Pinpoint the cell where the given text exists, returning its [x, y] midpoint coordinate. 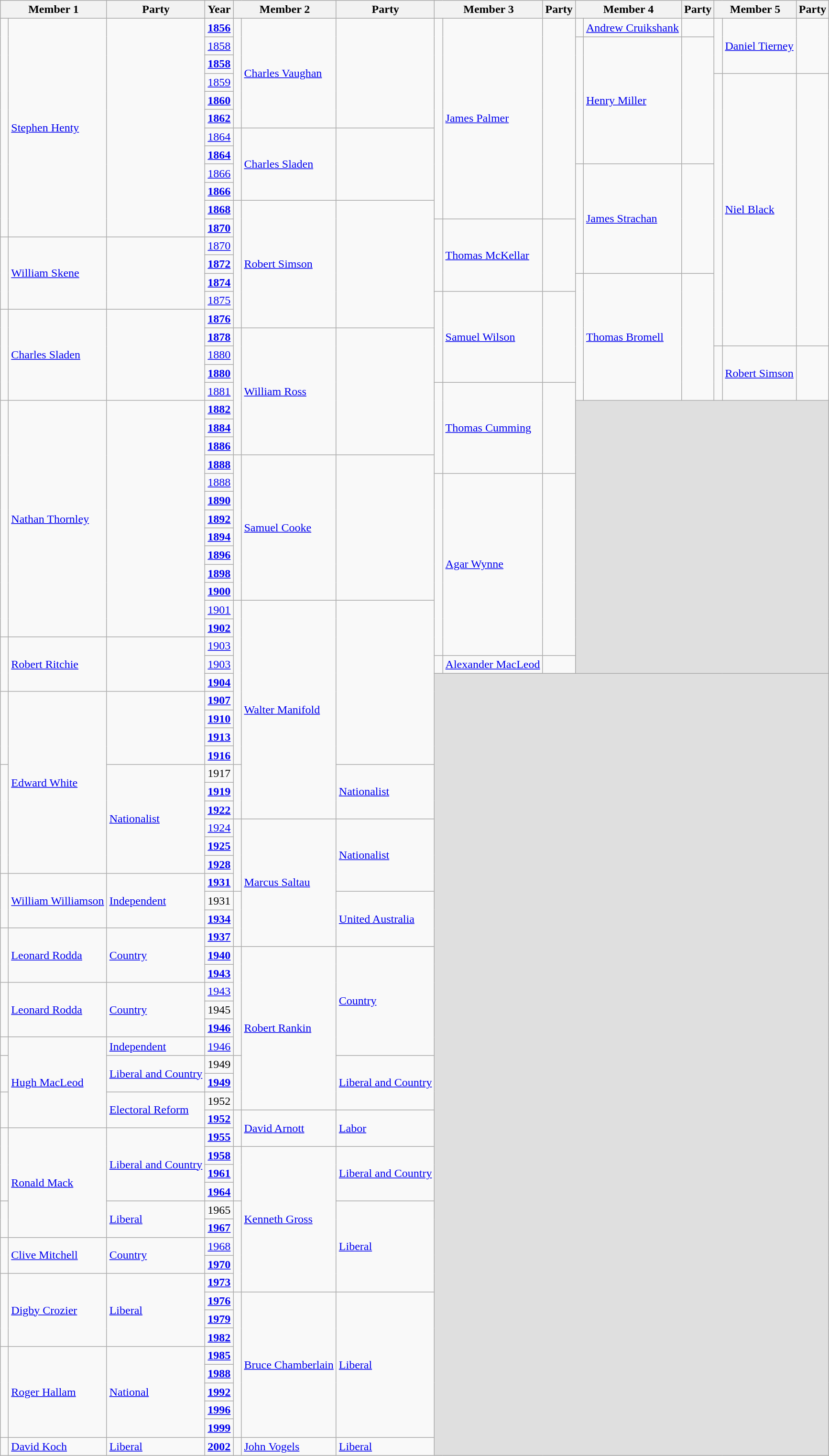
1868 [219, 209]
1898 [219, 573]
1913 [219, 737]
Robert Ritchie [57, 664]
1961 [219, 1174]
Member 2 [285, 10]
1958 [219, 1155]
1882 [219, 410]
1892 [219, 518]
1964 [219, 1192]
1860 [219, 100]
1896 [219, 555]
1894 [219, 537]
1907 [219, 701]
1985 [219, 1355]
1967 [219, 1228]
Niel Black [759, 209]
Thomas Bromell [632, 337]
Kenneth Gross [289, 1219]
Samuel Cooke [289, 528]
1973 [219, 1283]
1970 [219, 1264]
1916 [219, 755]
John Vogels [289, 1446]
David Arnott [289, 1128]
1988 [219, 1373]
1922 [219, 810]
1992 [219, 1392]
1955 [219, 1137]
1900 [219, 592]
Member 4 [628, 10]
Year [219, 10]
Member 3 [489, 10]
Alexander MacLeod [492, 664]
Clive Mitchell [57, 1255]
1910 [219, 719]
Walter Manifold [289, 710]
1904 [219, 682]
Agar Wynne [492, 564]
1881 [219, 391]
Digby Crozier [57, 1310]
Roger Hallam [57, 1391]
1940 [219, 955]
1917 [219, 773]
Stephen Henty [57, 128]
Edward White [57, 783]
Labor [385, 1128]
1875 [219, 301]
1968 [219, 1246]
Member 1 [54, 10]
1901 [219, 610]
1982 [219, 1337]
1902 [219, 628]
Thomas McKellar [492, 255]
David Koch [57, 1446]
1884 [219, 428]
William Williamson [57, 901]
1996 [219, 1410]
1859 [219, 82]
1862 [219, 119]
1872 [219, 264]
Hugh MacLeod [57, 1082]
1856 [219, 28]
1999 [219, 1428]
1979 [219, 1319]
National [156, 1391]
James Palmer [492, 119]
James Strachan [632, 218]
1874 [219, 282]
1919 [219, 791]
Samuel Wilson [492, 337]
1890 [219, 500]
Ronald Mack [57, 1183]
Thomas Cumming [492, 428]
1876 [219, 319]
Charles Vaughan [289, 73]
Bruce Chamberlain [289, 1364]
Marcus Saltau [289, 883]
1925 [219, 846]
1934 [219, 919]
William Skene [57, 273]
Nathan Thornley [57, 519]
1878 [219, 337]
Henry Miller [632, 100]
United Australia [385, 919]
1928 [219, 864]
Member 5 [755, 10]
Electoral Reform [156, 1110]
2002 [219, 1446]
1937 [219, 937]
1886 [219, 446]
Daniel Tierney [759, 46]
Andrew Cruikshank [632, 28]
1945 [219, 1010]
1976 [219, 1301]
William Ross [289, 391]
1924 [219, 828]
1965 [219, 1210]
Robert Rankin [289, 1028]
